Provide the [x, y] coordinate of the cell's center where the given text is located.  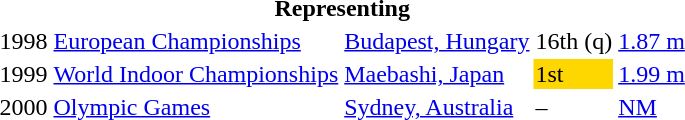
World Indoor Championships [196, 74]
Maebashi, Japan [437, 74]
European Championships [196, 41]
1st [574, 74]
Budapest, Hungary [437, 41]
16th (q) [574, 41]
